Return (x, y) of the center of cell containing provided text 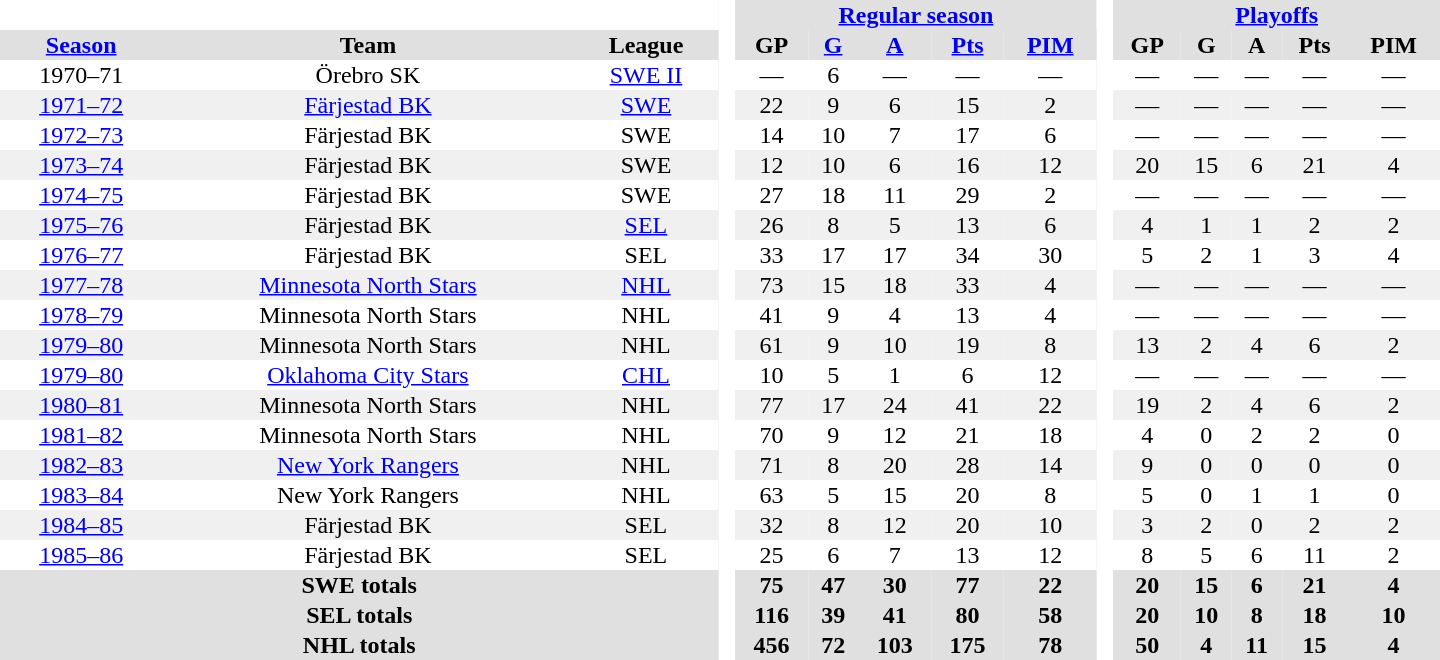
1978–79 (81, 315)
70 (772, 435)
27 (772, 195)
24 (894, 405)
1983–84 (81, 495)
SWE II (646, 75)
Oklahoma City Stars (368, 375)
32 (772, 525)
47 (833, 585)
1971–72 (81, 105)
456 (772, 645)
71 (772, 465)
Örebro SK (368, 75)
1980–81 (81, 405)
80 (968, 615)
CHL (646, 375)
50 (1147, 645)
63 (772, 495)
34 (968, 255)
103 (894, 645)
SEL totals (359, 615)
1975–76 (81, 225)
61 (772, 345)
58 (1050, 615)
78 (1050, 645)
175 (968, 645)
28 (968, 465)
75 (772, 585)
Playoffs (1276, 15)
25 (772, 555)
26 (772, 225)
1970–71 (81, 75)
1981–82 (81, 435)
NHL totals (359, 645)
1982–83 (81, 465)
116 (772, 615)
29 (968, 195)
1972–73 (81, 135)
League (646, 45)
1977–78 (81, 285)
72 (833, 645)
SWE totals (359, 585)
16 (968, 165)
Team (368, 45)
1984–85 (81, 525)
39 (833, 615)
Season (81, 45)
1976–77 (81, 255)
1973–74 (81, 165)
1985–86 (81, 555)
Regular season (916, 15)
73 (772, 285)
1974–75 (81, 195)
